From the cell containing the given text, extract its center point as [X, Y] coordinate. 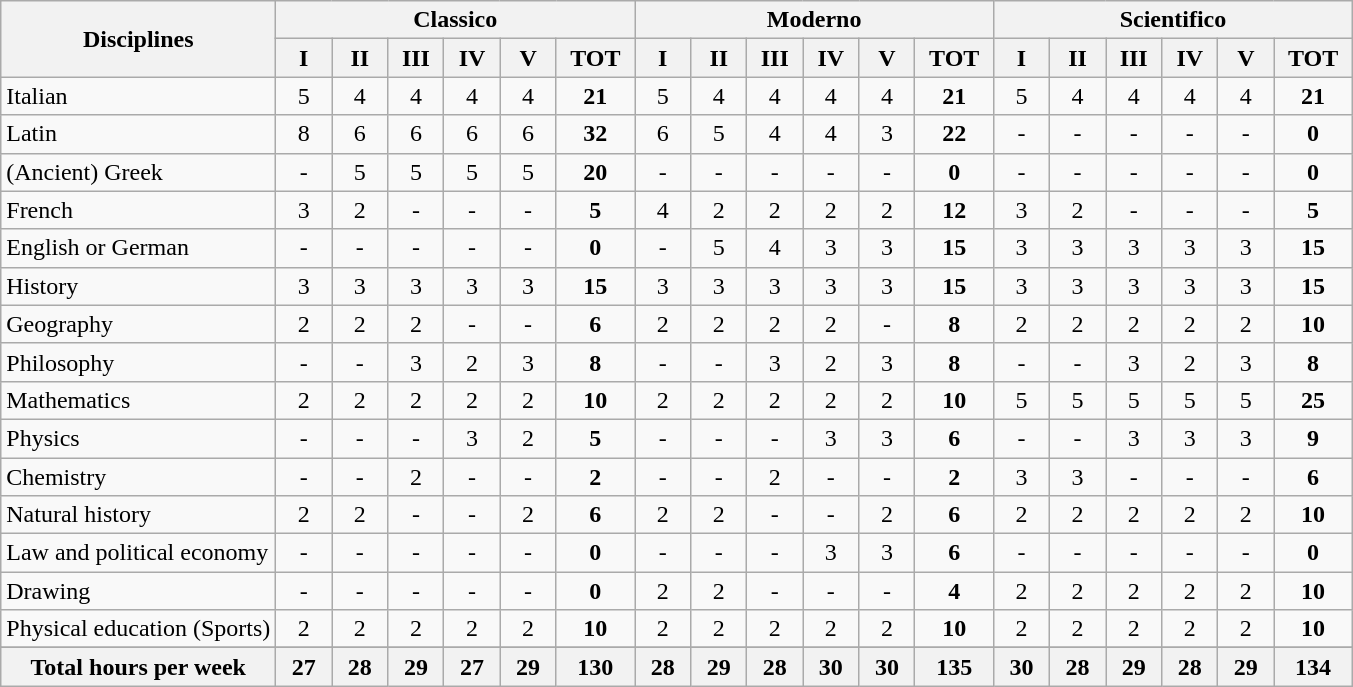
Italian [138, 96]
20 [596, 172]
Geography [138, 324]
Law and political economy [138, 553]
Disciplines [138, 39]
130 [596, 667]
Moderno [814, 20]
25 [1314, 400]
Classico [456, 20]
Natural history [138, 515]
134 [1314, 667]
Physics [138, 438]
Philosophy [138, 362]
Total hours per week [138, 667]
Chemistry [138, 477]
Latin [138, 134]
English or German [138, 248]
22 [954, 134]
French [138, 210]
Mathematics [138, 400]
135 [954, 667]
32 [596, 134]
Drawing [138, 591]
(Ancient) Greek [138, 172]
Physical education (Sports) [138, 629]
Scientifico [1174, 20]
9 [1314, 438]
12 [954, 210]
History [138, 286]
